Return the [X, Y] coordinate for the center point of the cell that contains the specified text.  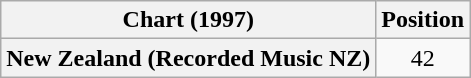
42 [423, 58]
New Zealand (Recorded Music NZ) [188, 58]
Position [423, 20]
Chart (1997) [188, 20]
